For the text-containing cell, return its midpoint in [X, Y] coordinate format. 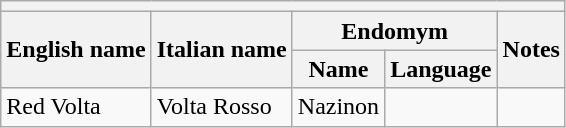
Language [441, 69]
Nazinon [338, 107]
Volta Rosso [222, 107]
Name [338, 69]
Italian name [222, 50]
Notes [531, 50]
Red Volta [76, 107]
English name [76, 50]
Endomym [394, 31]
